Capture the cell that displays the provided text and extract its (X, Y) central coordinate. 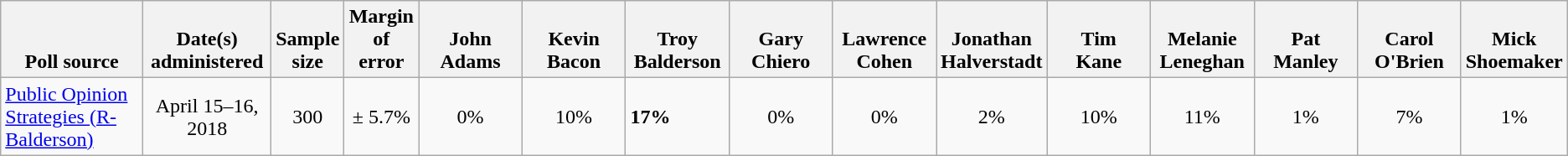
PatManley (1306, 39)
TimKane (1099, 39)
Marginof error (382, 39)
Public Opinion Strategies (R-Balderson) (72, 117)
CarolO'Brien (1410, 39)
Date(s)administered (208, 39)
7% (1410, 117)
300 (308, 117)
JonathanHalverstadt (992, 39)
Samplesize (308, 39)
April 15–16, 2018 (208, 117)
LawrenceCohen (885, 39)
JohnAdams (471, 39)
2% (992, 117)
17% (678, 117)
TroyBalderson (678, 39)
11% (1203, 117)
KevinBacon (574, 39)
MelanieLeneghan (1203, 39)
MickShoemaker (1514, 39)
Poll source (72, 39)
± 5.7% (382, 117)
GaryChiero (781, 39)
